Provide the (x, y) coordinate of the cell's center where the given text is located.  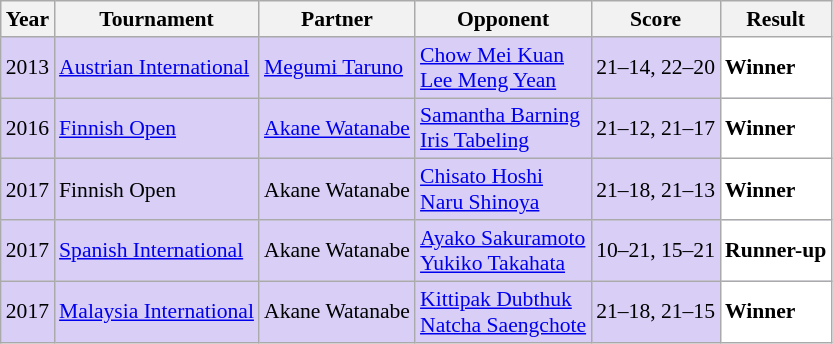
21–12, 21–17 (656, 128)
10–21, 15–21 (656, 250)
2016 (28, 128)
Runner-up (776, 250)
Tournament (156, 19)
21–18, 21–13 (656, 190)
Year (28, 19)
Kittipak Dubthuk Natcha Saengchote (503, 312)
Opponent (503, 19)
21–18, 21–15 (656, 312)
Samantha Barning Iris Tabeling (503, 128)
Score (656, 19)
Austrian International (156, 68)
Result (776, 19)
21–14, 22–20 (656, 68)
Megumi Taruno (337, 68)
Ayako Sakuramoto Yukiko Takahata (503, 250)
Malaysia International (156, 312)
Chow Mei Kuan Lee Meng Yean (503, 68)
Spanish International (156, 250)
Partner (337, 19)
Chisato Hoshi Naru Shinoya (503, 190)
2013 (28, 68)
